Find where the given text appears and provide that cell's center as [x, y] coordinate. 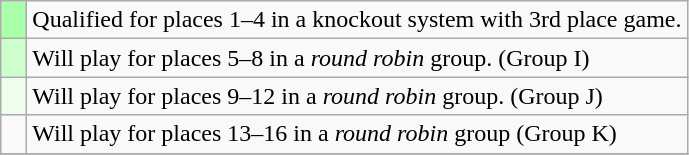
Will play for places 5–8 in a round robin group. (Group I) [357, 58]
Will play for places 13–16 in a round robin group (Group K) [357, 134]
Will play for places 9–12 in a round robin group. (Group J) [357, 96]
Qualified for places 1–4 in a knockout system with 3rd place game. [357, 20]
